Output the [X, Y] coordinate of the center of the cell containing the given text.  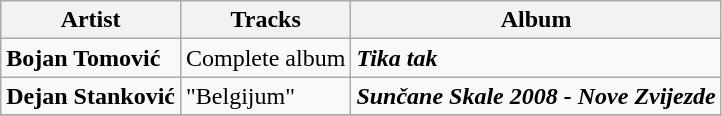
Sunčane Skale 2008 - Nove Zvijezde [536, 96]
Tracks [265, 20]
Complete album [265, 58]
Artist [91, 20]
Tika tak [536, 58]
"Belgijum" [265, 96]
Bojan Tomović [91, 58]
Album [536, 20]
Dejan Stanković [91, 96]
